Provide the (x, y) coordinate of the cell's center where the given text is located.  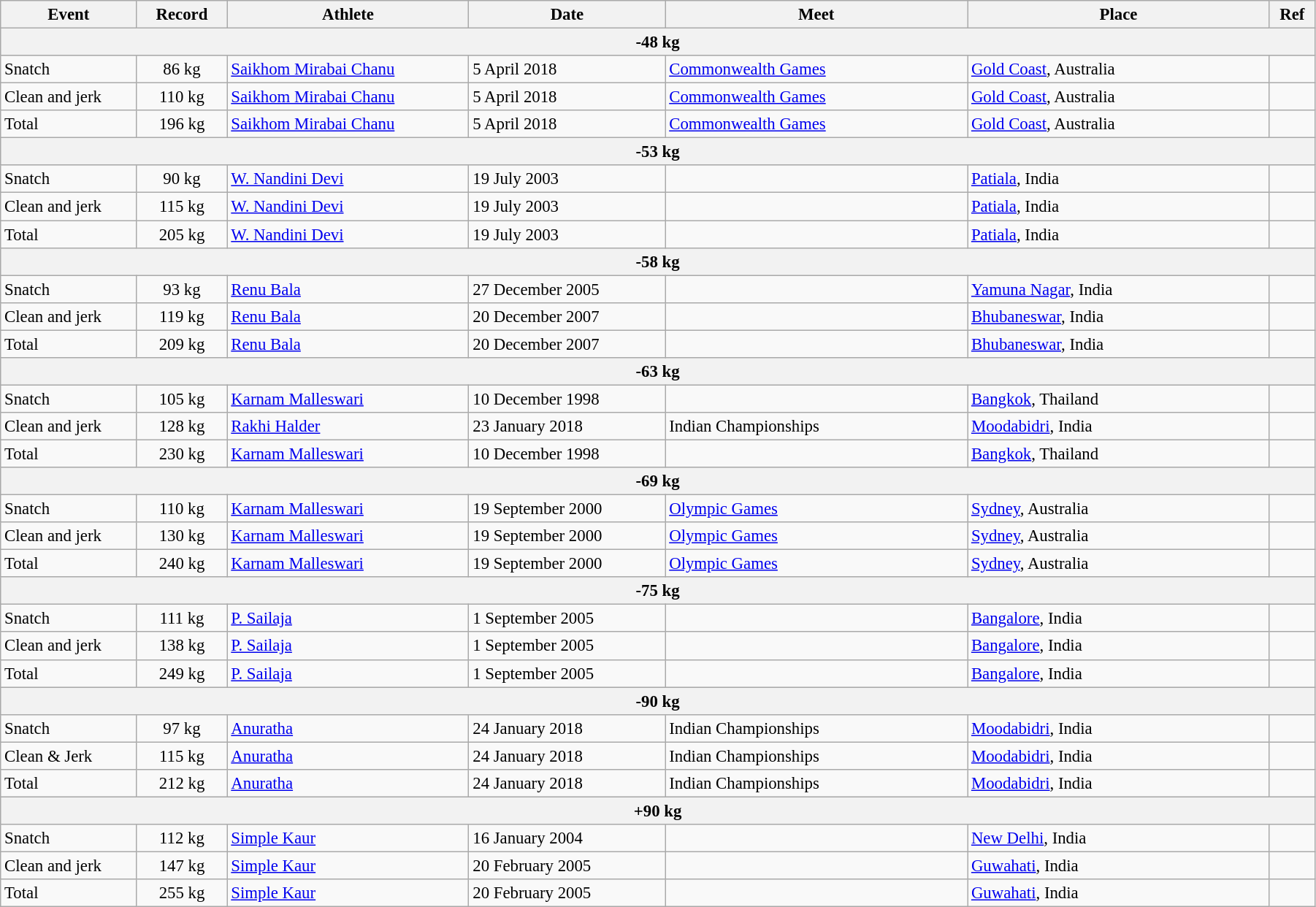
209 kg (182, 344)
-48 kg (658, 42)
255 kg (182, 893)
Rakhi Halder (348, 426)
-75 kg (658, 591)
+90 kg (658, 811)
249 kg (182, 673)
-58 kg (658, 261)
240 kg (182, 564)
Date (567, 15)
86 kg (182, 69)
128 kg (182, 426)
27 December 2005 (567, 289)
Meet (816, 15)
-53 kg (658, 152)
16 January 2004 (567, 838)
Ref (1292, 15)
Event (69, 15)
Clean & Jerk (69, 756)
New Delhi, India (1119, 838)
-90 kg (658, 701)
230 kg (182, 453)
196 kg (182, 124)
147 kg (182, 865)
119 kg (182, 316)
-69 kg (658, 481)
111 kg (182, 619)
-63 kg (658, 372)
Yamuna Nagar, India (1119, 289)
97 kg (182, 728)
90 kg (182, 179)
93 kg (182, 289)
Record (182, 15)
205 kg (182, 234)
105 kg (182, 399)
Athlete (348, 15)
Place (1119, 15)
112 kg (182, 838)
138 kg (182, 646)
212 kg (182, 784)
23 January 2018 (567, 426)
130 kg (182, 536)
